Return the (X, Y) coordinate for the center point of the cell that contains the specified text.  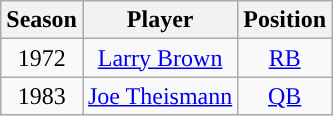
Season (42, 20)
Position (285, 20)
Joe Theismann (160, 96)
1983 (42, 96)
1972 (42, 58)
Player (160, 20)
RB (285, 58)
QB (285, 96)
Larry Brown (160, 58)
